Extract the [x, y] coordinate from the center of the cell holding the provided text.  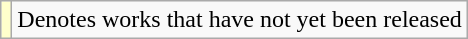
Denotes works that have not yet been released [240, 20]
